Extract the [X, Y] coordinate from the center of the cell holding the provided text.  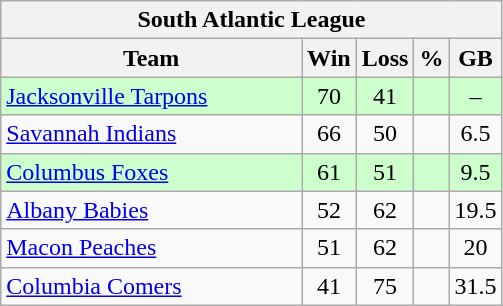
6.5 [476, 134]
19.5 [476, 210]
61 [330, 172]
75 [385, 286]
% [432, 58]
Win [330, 58]
66 [330, 134]
70 [330, 96]
Team [152, 58]
– [476, 96]
Savannah Indians [152, 134]
9.5 [476, 172]
20 [476, 248]
Loss [385, 58]
Columbus Foxes [152, 172]
31.5 [476, 286]
GB [476, 58]
50 [385, 134]
52 [330, 210]
Columbia Comers [152, 286]
South Atlantic League [252, 20]
Macon Peaches [152, 248]
Jacksonville Tarpons [152, 96]
Albany Babies [152, 210]
